Scan for the cell matching the given text and deliver its [x, y] coordinate at center. 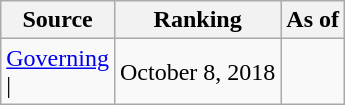
As of [313, 20]
Source [58, 20]
Ranking [197, 20]
October 8, 2018 [197, 72]
Governing| [58, 72]
